Determine the (X, Y) coordinate at the center of the cell enclosing the given text.  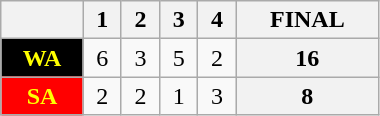
FINAL (307, 20)
8 (307, 96)
WA (42, 58)
SA (42, 96)
4 (217, 20)
5 (179, 58)
16 (307, 58)
6 (102, 58)
